Scan for the cell matching the given text and deliver its [X, Y] coordinate at center. 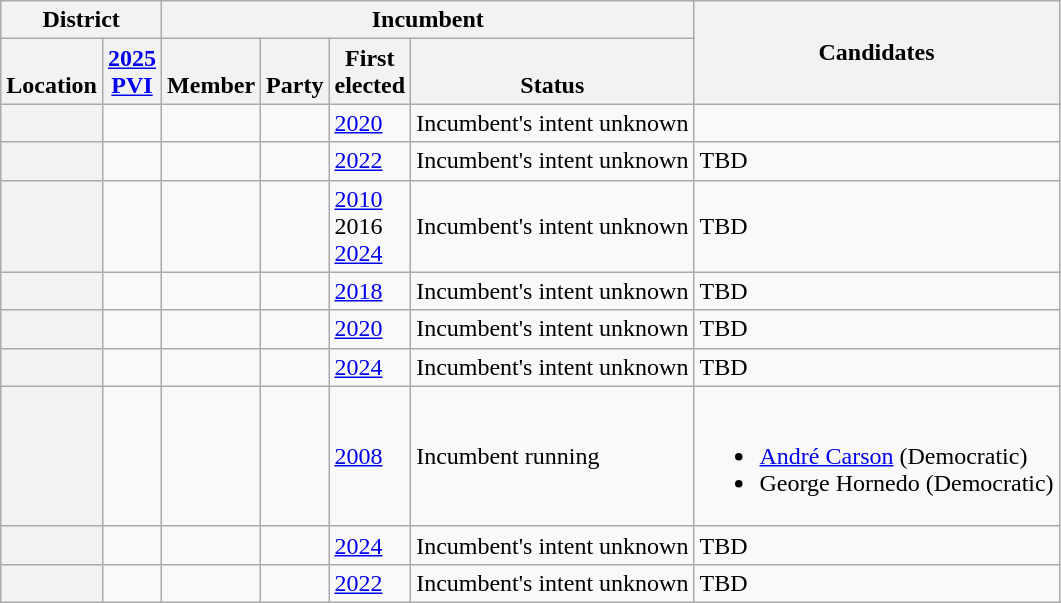
2018 [370, 291]
Candidates [876, 52]
2008 [370, 456]
Incumbent [428, 20]
Incumbent running [552, 456]
2010 2016 2024 [370, 226]
André Carson (Democratic)George Hornedo (Democratic) [876, 456]
2025PVI [132, 72]
Member [212, 72]
Status [552, 72]
Firstelected [370, 72]
Location [52, 72]
District [82, 20]
Party [295, 72]
